Pinpoint the cell where the given text exists, returning its (x, y) midpoint coordinate. 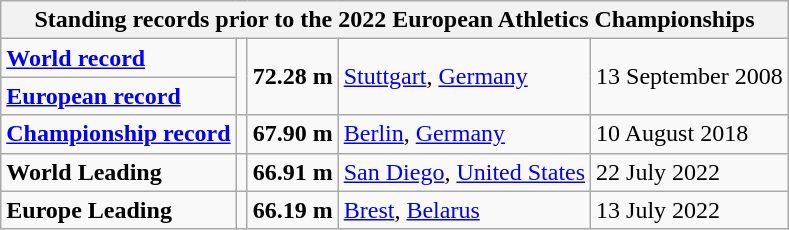
San Diego, United States (464, 172)
Standing records prior to the 2022 European Athletics Championships (395, 20)
World record (118, 58)
13 September 2008 (690, 77)
Brest, Belarus (464, 210)
72.28 m (292, 77)
Championship record (118, 134)
European record (118, 96)
66.19 m (292, 210)
Stuttgart, Germany (464, 77)
67.90 m (292, 134)
Europe Leading (118, 210)
66.91 m (292, 172)
13 July 2022 (690, 210)
World Leading (118, 172)
22 July 2022 (690, 172)
10 August 2018 (690, 134)
Berlin, Germany (464, 134)
